Scan for the cell matching the given text and deliver its (X, Y) coordinate at center. 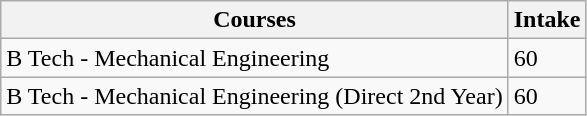
Courses (254, 20)
Intake (547, 20)
B Tech - Mechanical Engineering (254, 58)
B Tech - Mechanical Engineering (Direct 2nd Year) (254, 96)
